Provide the (X, Y) coordinate of the cell's center where the given text is located.  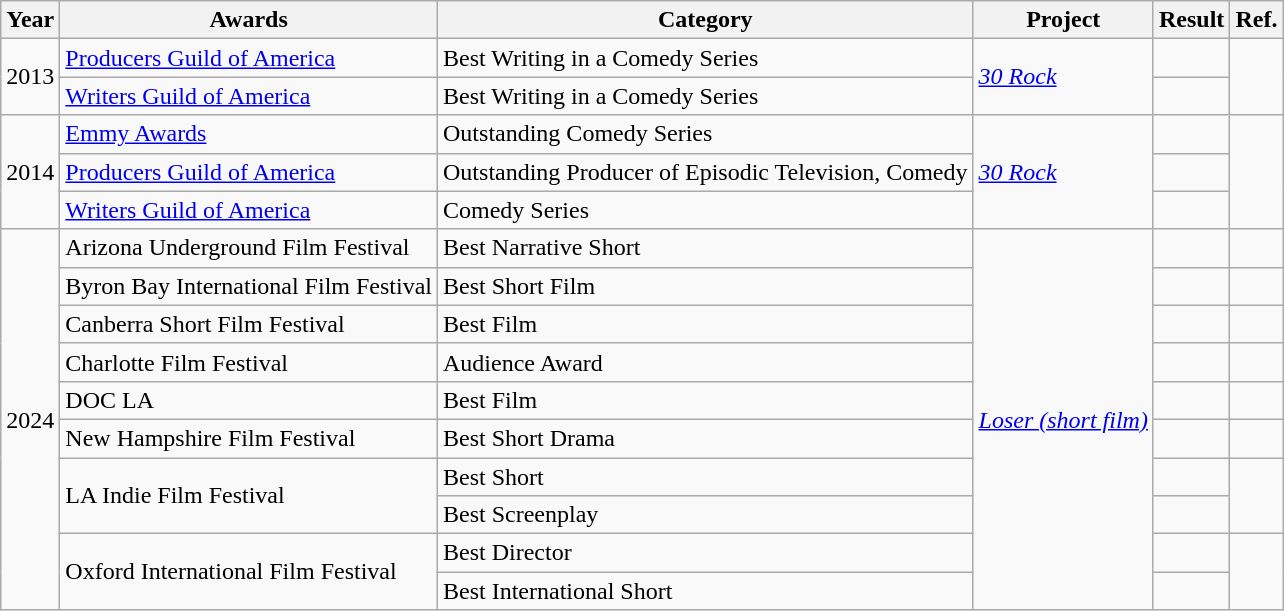
2013 (30, 77)
Best Short (706, 477)
Outstanding Producer of Episodic Television, Comedy (706, 172)
DOC LA (249, 400)
Category (706, 20)
Canberra Short Film Festival (249, 324)
Best International Short (706, 591)
Result (1191, 20)
Loser (short film) (1063, 420)
Charlotte Film Festival (249, 362)
Best Screenplay (706, 515)
Comedy Series (706, 210)
Emmy Awards (249, 134)
New Hampshire Film Festival (249, 438)
Outstanding Comedy Series (706, 134)
Ref. (1256, 20)
2024 (30, 420)
Oxford International Film Festival (249, 572)
LA Indie Film Festival (249, 496)
Byron Bay International Film Festival (249, 286)
Best Short Drama (706, 438)
Project (1063, 20)
2014 (30, 172)
Year (30, 20)
Awards (249, 20)
Audience Award (706, 362)
Best Short Film (706, 286)
Arizona Underground Film Festival (249, 248)
Best Narrative Short (706, 248)
Best Director (706, 553)
